Extract the (X, Y) coordinate from the center of the cell holding the provided text.  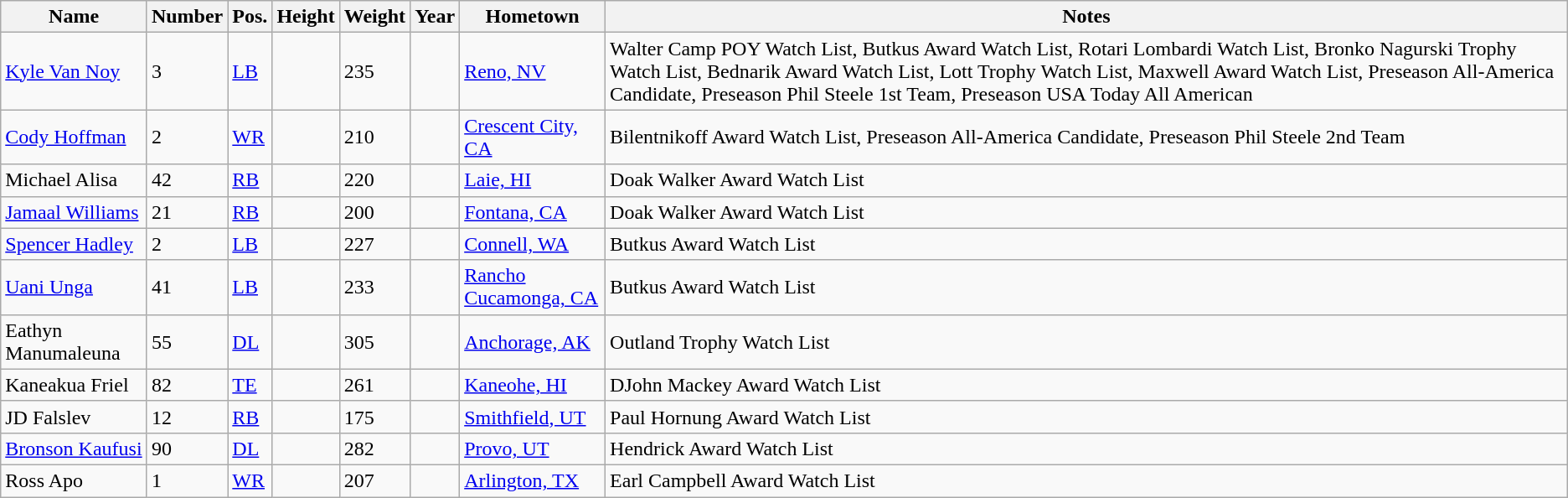
Fontana, CA (533, 212)
Paul Hornung Award Watch List (1087, 417)
Pos. (250, 17)
Bronson Kaufusi (74, 449)
Crescent City, CA (533, 137)
Uani Unga (74, 287)
Jamaal Williams (74, 212)
Hendrick Award Watch List (1087, 449)
210 (374, 137)
Connell, WA (533, 244)
55 (187, 342)
233 (374, 287)
21 (187, 212)
90 (187, 449)
12 (187, 417)
Reno, NV (533, 71)
DJohn Mackey Award Watch List (1087, 385)
Arlington, TX (533, 480)
3 (187, 71)
227 (374, 244)
175 (374, 417)
Name (74, 17)
41 (187, 287)
Laie, HI (533, 180)
207 (374, 480)
Height (306, 17)
Smithfield, UT (533, 417)
1 (187, 480)
Hometown (533, 17)
Rancho Cucamonga, CA (533, 287)
Bilentnikoff Award Watch List, Preseason All-America Candidate, Preseason Phil Steele 2nd Team (1087, 137)
Year (436, 17)
305 (374, 342)
Kaneohe, HI (533, 385)
Outland Trophy Watch List (1087, 342)
235 (374, 71)
Spencer Hadley (74, 244)
200 (374, 212)
Number (187, 17)
261 (374, 385)
Cody Hoffman (74, 137)
Provo, UT (533, 449)
Eathyn Manumaleuna (74, 342)
JD Falslev (74, 417)
Michael Alisa (74, 180)
282 (374, 449)
82 (187, 385)
Notes (1087, 17)
Earl Campbell Award Watch List (1087, 480)
Ross Apo (74, 480)
220 (374, 180)
Kaneakua Friel (74, 385)
Weight (374, 17)
TE (250, 385)
42 (187, 180)
Kyle Van Noy (74, 71)
Anchorage, AK (533, 342)
